Capture the cell that displays the provided text and extract its [X, Y] central coordinate. 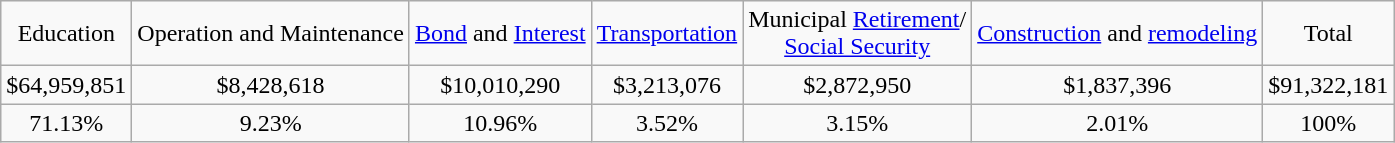
$91,322,181 [1328, 85]
Construction and remodeling [1118, 34]
$8,428,618 [271, 85]
Municipal Retirement/Social Security [858, 34]
$64,959,851 [66, 85]
$3,213,076 [667, 85]
Total [1328, 34]
10.96% [500, 123]
$2,872,950 [858, 85]
3.15% [858, 123]
2.01% [1118, 123]
9.23% [271, 123]
$10,010,290 [500, 85]
$1,837,396 [1118, 85]
Bond and Interest [500, 34]
Operation and Maintenance [271, 34]
Transportation [667, 34]
100% [1328, 123]
3.52% [667, 123]
Education [66, 34]
71.13% [66, 123]
